Locate the cell with the specified text and output its (X, Y) center coordinate. 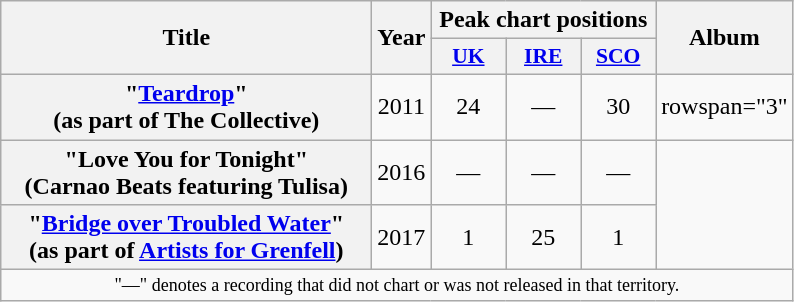
Album (725, 38)
2017 (402, 238)
Title (186, 38)
Year (402, 38)
UK (468, 57)
"Love You for Tonight"(Carnao Beats featuring Tulisa) (186, 172)
2011 (402, 106)
"Bridge over Troubled Water"(as part of Artists for Grenfell) (186, 238)
2016 (402, 172)
IRE (544, 57)
Peak chart positions (544, 20)
"Teardrop"(as part of The Collective) (186, 106)
24 (468, 106)
25 (544, 238)
SCO (618, 57)
rowspan="3" (725, 106)
30 (618, 106)
"—" denotes a recording that did not chart or was not released in that territory. (397, 286)
